Provide the [x, y] coordinate of the cell's center where the given text is located.  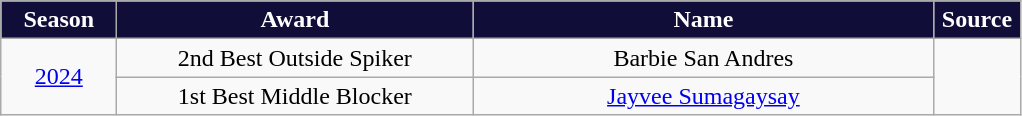
Barbie San Andres [704, 58]
Name [704, 20]
Source [977, 20]
2nd Best Outside Spiker [295, 58]
Season [59, 20]
2024 [59, 77]
Award [295, 20]
Jayvee Sumagaysay [704, 96]
1st Best Middle Blocker [295, 96]
